Locate the cell with the specified text and output its [X, Y] center coordinate. 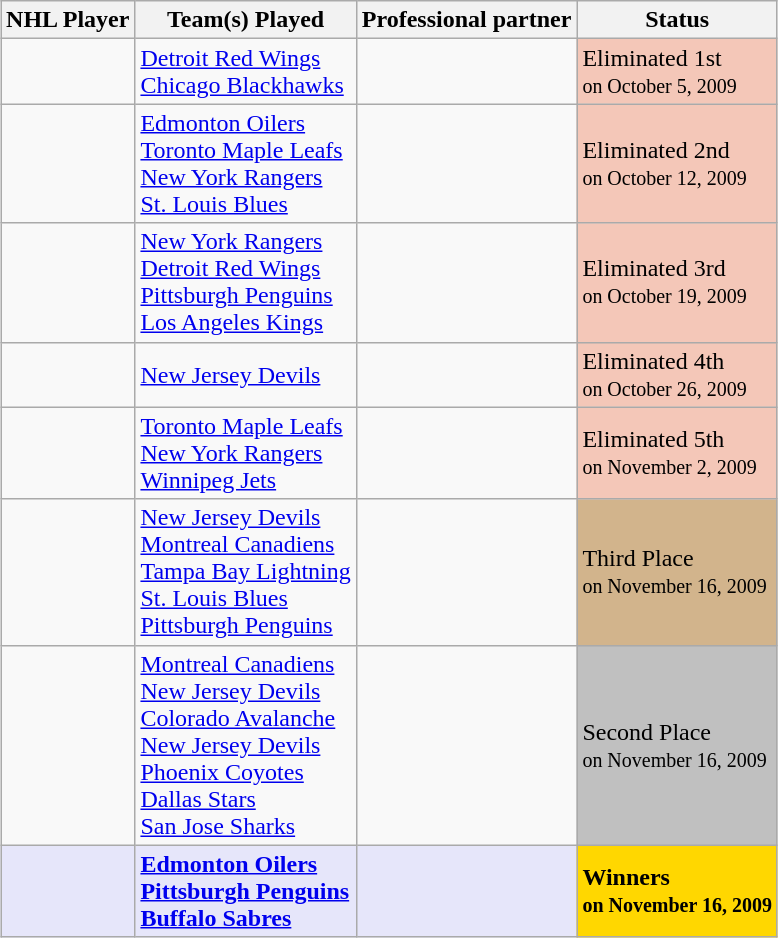
New York RangersDetroit Red WingsPittsburgh PenguinsLos Angeles Kings [246, 282]
Eliminated 3rdon October 19, 2009 [678, 282]
Team(s) Played [246, 20]
Edmonton OilersPittsburgh PenguinsBuffalo Sabres [246, 891]
Status [678, 20]
Edmonton OilersToronto Maple LeafsNew York RangersSt. Louis Blues [246, 164]
Detroit Red WingsChicago Blackhawks [246, 72]
Second Placeon November 16, 2009 [678, 745]
Eliminated 4thon October 26, 2009 [678, 374]
Eliminated 5thon November 2, 2009 [678, 453]
New Jersey DevilsMontreal CanadiensTampa Bay LightningSt. Louis BluesPittsburgh Penguins [246, 572]
NHL Player [68, 20]
Professional partner [466, 20]
New Jersey Devils [246, 374]
Winnerson November 16, 2009 [678, 891]
Eliminated 2ndon October 12, 2009 [678, 164]
Third Placeon November 16, 2009 [678, 572]
Toronto Maple LeafsNew York RangersWinnipeg Jets [246, 453]
Montreal CanadiensNew Jersey DevilsColorado AvalancheNew Jersey DevilsPhoenix CoyotesDallas StarsSan Jose Sharks [246, 745]
Eliminated 1ston October 5, 2009 [678, 72]
